Find where the given text appears and provide that cell's center as (x, y) coordinate. 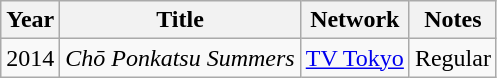
Year (30, 20)
Network (354, 20)
Notes (452, 20)
Regular (452, 58)
Chō Ponkatsu Summers (180, 58)
TV Tokyo (354, 58)
Title (180, 20)
2014 (30, 58)
